Find where the given text appears and provide that cell's center as [x, y] coordinate. 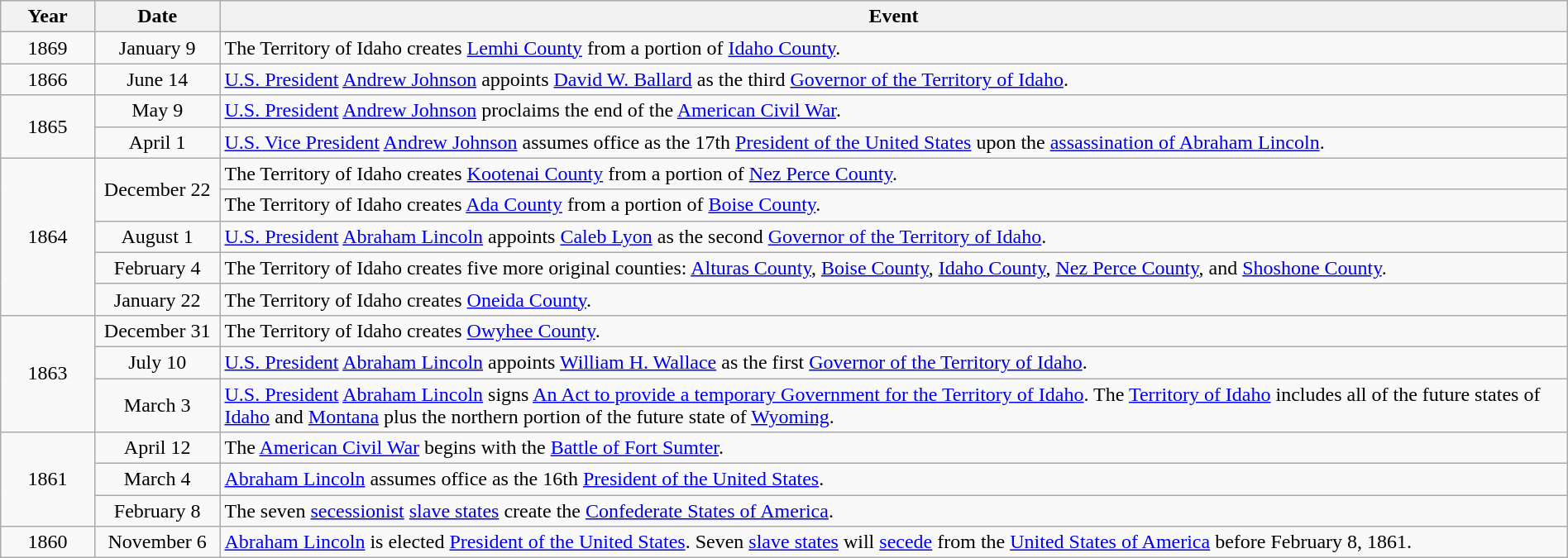
The Territory of Idaho creates Ada County from a portion of Boise County. [893, 205]
December 31 [157, 331]
The Territory of Idaho creates Owyhee County. [893, 331]
U.S. President Abraham Lincoln appoints Caleb Lyon as the second Governor of the Territory of Idaho. [893, 236]
April 12 [157, 448]
1865 [48, 126]
U.S. President Abraham Lincoln appoints William H. Wallace as the first Governor of the Territory of Idaho. [893, 362]
1864 [48, 236]
The Territory of Idaho creates Oneida County. [893, 299]
Date [157, 17]
Event [893, 17]
February 4 [157, 268]
Year [48, 17]
February 8 [157, 511]
1866 [48, 79]
1863 [48, 374]
Abraham Lincoln is elected President of the United States. Seven slave states will secede from the United States of America before February 8, 1861. [893, 542]
June 14 [157, 79]
Abraham Lincoln assumes office as the 16th President of the United States. [893, 479]
January 9 [157, 48]
The Territory of Idaho creates five more original counties: Alturas County, Boise County, Idaho County, Nez Perce County, and Shoshone County. [893, 268]
The American Civil War begins with the Battle of Fort Sumter. [893, 448]
November 6 [157, 542]
U.S. Vice President Andrew Johnson assumes office as the 17th President of the United States upon the assassination of Abraham Lincoln. [893, 142]
April 1 [157, 142]
March 3 [157, 405]
1861 [48, 479]
March 4 [157, 479]
The Territory of Idaho creates Lemhi County from a portion of Idaho County. [893, 48]
July 10 [157, 362]
1869 [48, 48]
The seven secessionist slave states create the Confederate States of America. [893, 511]
The Territory of Idaho creates Kootenai County from a portion of Nez Perce County. [893, 174]
U.S. President Andrew Johnson proclaims the end of the American Civil War. [893, 111]
May 9 [157, 111]
August 1 [157, 236]
January 22 [157, 299]
1860 [48, 542]
December 22 [157, 189]
U.S. President Andrew Johnson appoints David W. Ballard as the third Governor of the Territory of Idaho. [893, 79]
